Determine the [X, Y] coordinate at the center of the cell enclosing the given text.  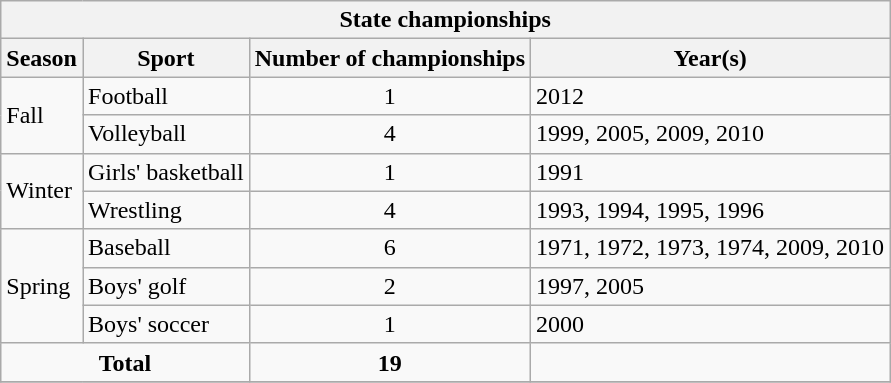
1991 [710, 172]
Number of championships [390, 58]
Volleyball [166, 134]
2 [390, 286]
1993, 1994, 1995, 1996 [710, 210]
Boys' golf [166, 286]
Season [42, 58]
Winter [42, 191]
Baseball [166, 248]
Spring [42, 286]
19 [390, 362]
1997, 2005 [710, 286]
Wrestling [166, 210]
Sport [166, 58]
1999, 2005, 2009, 2010 [710, 134]
Football [166, 96]
2012 [710, 96]
6 [390, 248]
1971, 1972, 1973, 1974, 2009, 2010 [710, 248]
Girls' basketball [166, 172]
Total [125, 362]
State championships [446, 20]
Boys' soccer [166, 324]
Year(s) [710, 58]
2000 [710, 324]
Fall [42, 115]
